Identify which cell holds the provided text, then report its (x, y) central coordinate. 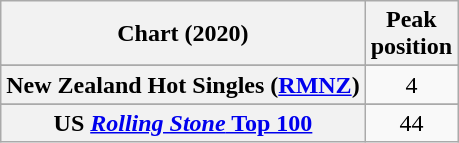
4 (411, 85)
US Rolling Stone Top 100 (183, 123)
Chart (2020) (183, 34)
44 (411, 123)
Peakposition (411, 34)
New Zealand Hot Singles (RMNZ) (183, 85)
